Extract the [x, y] coordinate from the center of the cell holding the provided text.  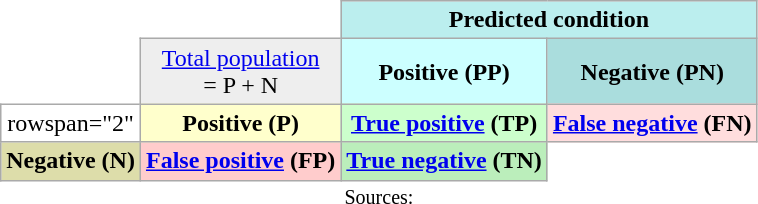
Total population = P + N [240, 72]
True positive (TP) [444, 123]
Positive (P) [240, 123]
Negative (N) [71, 161]
rowspan="2" [71, 123]
Predicted condition [549, 20]
False negative (FN) [652, 123]
Negative (PN) [652, 72]
False positive (FP) [240, 161]
True negative (TN) [444, 161]
Positive (PP) [444, 72]
